Find where the given text appears and provide that cell's center as [x, y] coordinate. 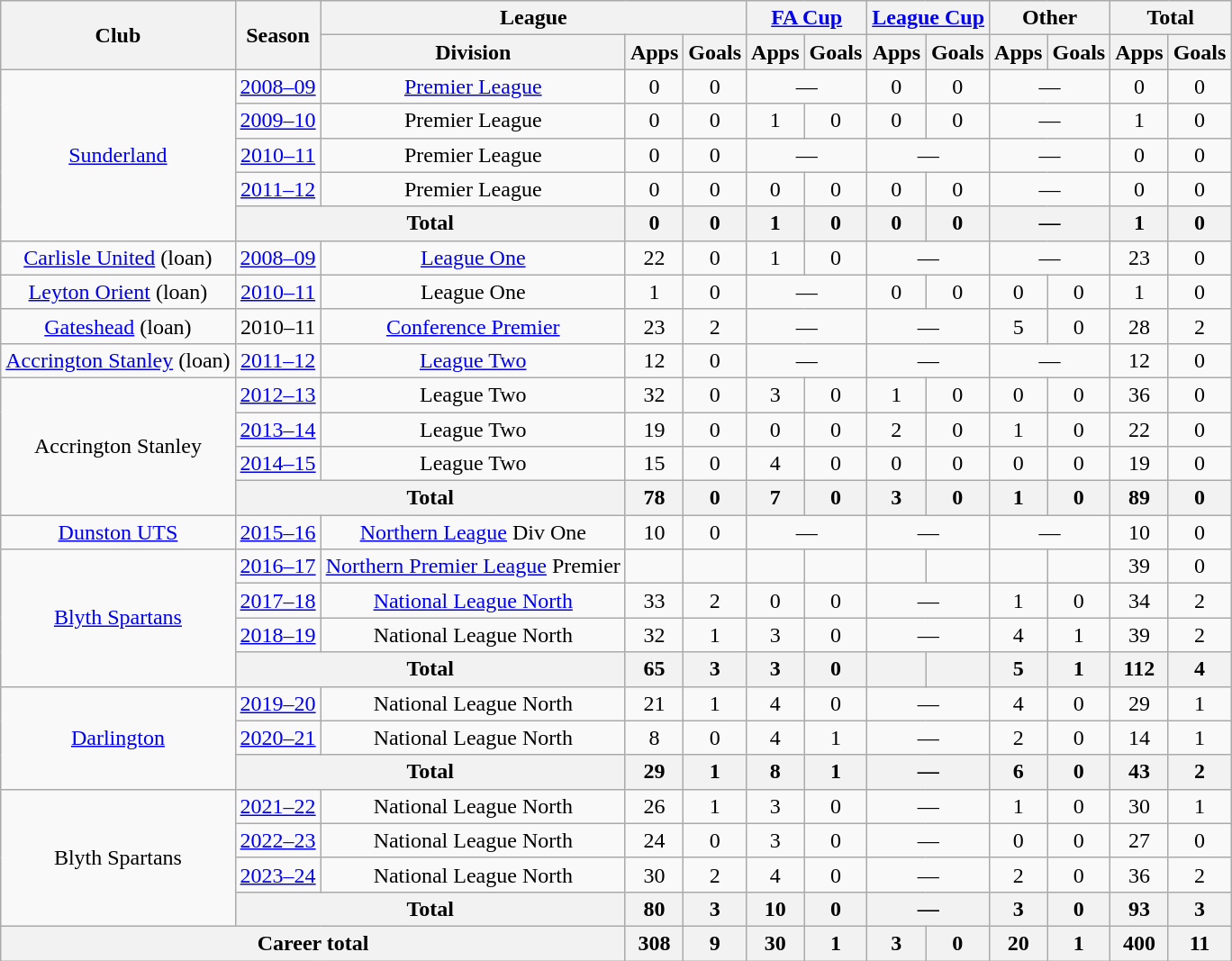
28 [1139, 326]
78 [654, 498]
Dunston UTS [118, 532]
93 [1139, 909]
43 [1139, 772]
15 [654, 464]
2017–18 [277, 601]
Darlington [118, 738]
2018–19 [277, 635]
2015–16 [277, 532]
Conference Premier [473, 326]
2013–14 [277, 430]
Season [277, 35]
2021–22 [277, 806]
FA Cup [807, 18]
21 [654, 703]
Accrington Stanley [118, 446]
Northern Premier League Premier [473, 567]
League Cup [929, 18]
Other [1050, 18]
Gateshead (loan) [118, 326]
112 [1139, 669]
Division [473, 52]
Sunderland [118, 155]
Club [118, 35]
80 [654, 909]
2016–17 [277, 567]
24 [654, 840]
33 [654, 601]
27 [1139, 840]
400 [1139, 943]
Accrington Stanley (loan) [118, 360]
89 [1139, 498]
League [533, 18]
2020–21 [277, 738]
65 [654, 669]
2023–24 [277, 875]
14 [1139, 738]
9 [715, 943]
308 [654, 943]
34 [1139, 601]
2014–15 [277, 464]
26 [654, 806]
2009–10 [277, 121]
Carlisle United (loan) [118, 258]
Career total [313, 943]
2022–23 [277, 840]
2019–20 [277, 703]
Northern League Div One [473, 532]
20 [1019, 943]
11 [1200, 943]
Leyton Orient (loan) [118, 292]
7 [775, 498]
6 [1019, 772]
2012–13 [277, 394]
